Output the [x, y] coordinate of the center of the cell containing the given text.  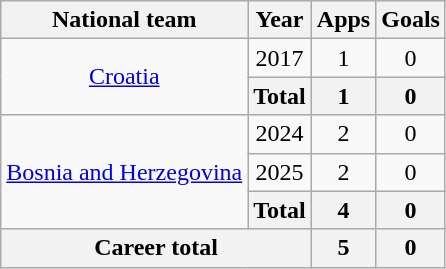
Career total [156, 248]
National team [124, 20]
Goals [411, 20]
2025 [280, 172]
Year [280, 20]
Croatia [124, 77]
Bosnia and Herzegovina [124, 172]
2017 [280, 58]
5 [343, 248]
2024 [280, 134]
4 [343, 210]
Apps [343, 20]
